Identify which cell holds the provided text, then report its (X, Y) central coordinate. 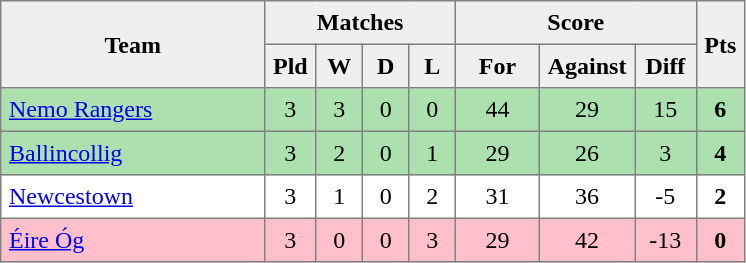
Nemo Rangers (133, 110)
Newcestown (133, 197)
6 (720, 110)
D (385, 66)
For (497, 66)
Team (133, 44)
31 (497, 197)
44 (497, 110)
Diff (666, 66)
Score (576, 23)
15 (666, 110)
L (432, 66)
Éire Óg (133, 240)
Pld (290, 66)
36 (586, 197)
-5 (666, 197)
26 (586, 153)
Matches (360, 23)
W (339, 66)
Ballincollig (133, 153)
Against (586, 66)
-13 (666, 240)
42 (586, 240)
4 (720, 153)
Pts (720, 44)
